From the cell containing the given text, extract its center point as (X, Y) coordinate. 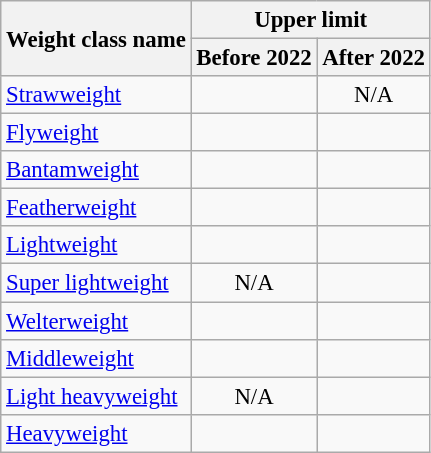
Bantamweight (96, 170)
Middleweight (96, 358)
Strawweight (96, 95)
Weight class name (96, 38)
Lightweight (96, 245)
Light heavyweight (96, 396)
Featherweight (96, 208)
Heavyweight (96, 433)
Flyweight (96, 133)
Super lightweight (96, 283)
Upper limit (310, 20)
After 2022 (374, 58)
Before 2022 (254, 58)
Welterweight (96, 321)
